Output the [x, y] coordinate of the center of the cell containing the given text.  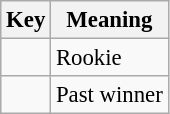
Meaning [110, 20]
Past winner [110, 95]
Key [26, 20]
Rookie [110, 58]
